Locate the cell with the specified text and output its (x, y) center coordinate. 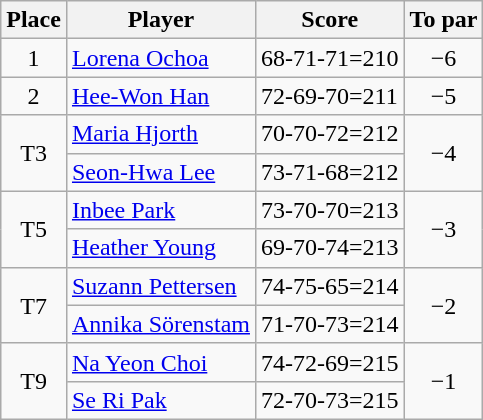
Seon-Hwa Lee (160, 172)
Inbee Park (160, 210)
70-70-72=212 (330, 134)
69-70-74=213 (330, 248)
72-69-70=211 (330, 96)
−1 (444, 381)
−5 (444, 96)
Suzann Pettersen (160, 286)
Hee-Won Han (160, 96)
−6 (444, 58)
To par (444, 20)
−2 (444, 305)
T9 (34, 381)
73-70-70=213 (330, 210)
74-75-65=214 (330, 286)
Annika Sörenstam (160, 324)
73-71-68=212 (330, 172)
Player (160, 20)
Se Ri Pak (160, 400)
Lorena Ochoa (160, 58)
−3 (444, 229)
68-71-71=210 (330, 58)
T5 (34, 229)
71-70-73=214 (330, 324)
Score (330, 20)
Na Yeon Choi (160, 362)
2 (34, 96)
−4 (444, 153)
1 (34, 58)
Heather Young (160, 248)
Maria Hjorth (160, 134)
T7 (34, 305)
Place (34, 20)
74-72-69=215 (330, 362)
T3 (34, 153)
72-70-73=215 (330, 400)
